From the cell containing the given text, extract its center point as (x, y) coordinate. 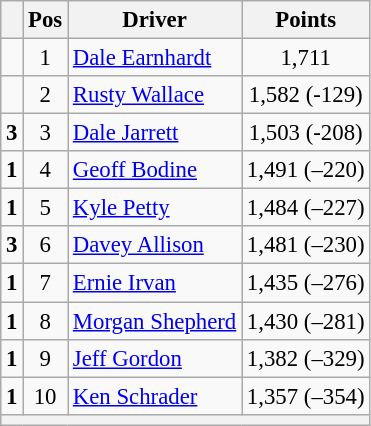
1,582 (-129) (306, 95)
9 (46, 358)
Geoff Bodine (155, 170)
Dale Earnhardt (155, 58)
1,357 (–354) (306, 396)
5 (46, 208)
Points (306, 20)
Kyle Petty (155, 208)
1,481 (–230) (306, 245)
1,430 (–281) (306, 321)
Driver (155, 20)
1,382 (–329) (306, 358)
1,491 (–220) (306, 170)
Davey Allison (155, 245)
6 (46, 245)
Pos (46, 20)
1,503 (-208) (306, 133)
Dale Jarrett (155, 133)
Ernie Irvan (155, 283)
Morgan Shepherd (155, 321)
4 (46, 170)
2 (46, 95)
1,484 (–227) (306, 208)
1,711 (306, 58)
1,435 (–276) (306, 283)
Ken Schrader (155, 396)
10 (46, 396)
8 (46, 321)
7 (46, 283)
Rusty Wallace (155, 95)
Jeff Gordon (155, 358)
